Identify which cell holds the provided text, then report its (X, Y) central coordinate. 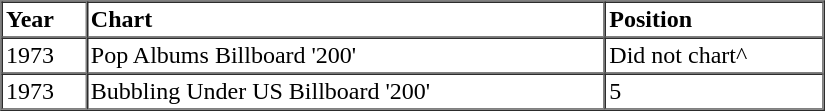
Did not chart^ (714, 56)
Chart (345, 20)
5 (714, 92)
Bubbling Under US Billboard '200' (345, 92)
Year (44, 20)
Pop Albums Billboard '200' (345, 56)
Position (714, 20)
